From the cell containing the given text, extract its center point as [X, Y] coordinate. 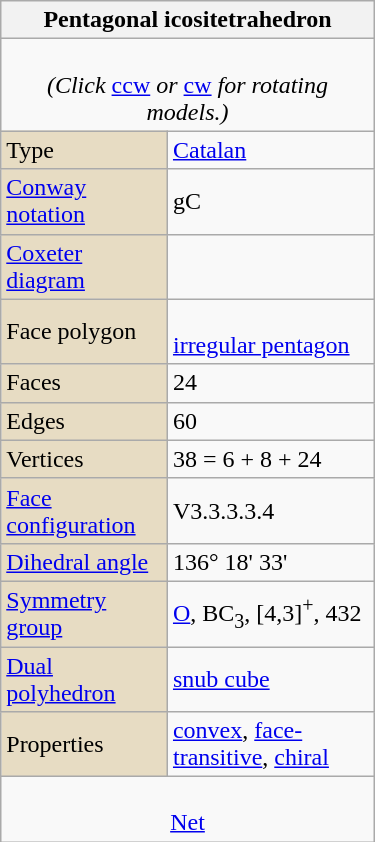
Catalan [270, 150]
convex, face-transitive, chiral [270, 744]
24 [270, 383]
irregular pentagon [270, 332]
Faces [84, 383]
Type [84, 150]
136° 18' 33' [270, 562]
Dual polyhedron [84, 678]
Dihedral angle [84, 562]
V3.3.3.3.4 [270, 510]
Symmetry group [84, 614]
Pentagonal icositetrahedron [188, 20]
Vertices [84, 459]
(Click ccw or cw for rotating models.) [188, 85]
Edges [84, 421]
gC [270, 202]
Coxeter diagram [84, 266]
38 = 6 + 8 + 24 [270, 459]
O, BC3, [4,3]+, 432 [270, 614]
Net [188, 810]
Conway notation [84, 202]
snub cube [270, 678]
Face polygon [84, 332]
60 [270, 421]
Face configuration [84, 510]
Properties [84, 744]
